From the cell containing the given text, extract its center point as [X, Y] coordinate. 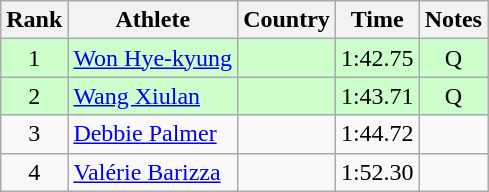
1:52.30 [377, 172]
1:43.71 [377, 96]
Country [287, 20]
Won Hye-kyung [153, 58]
Debbie Palmer [153, 134]
1 [34, 58]
Rank [34, 20]
3 [34, 134]
Time [377, 20]
Athlete [153, 20]
Wang Xiulan [153, 96]
Valérie Barizza [153, 172]
Notes [453, 20]
2 [34, 96]
1:44.72 [377, 134]
1:42.75 [377, 58]
4 [34, 172]
